Provide the (x, y) coordinate of the cell's center where the given text is located.  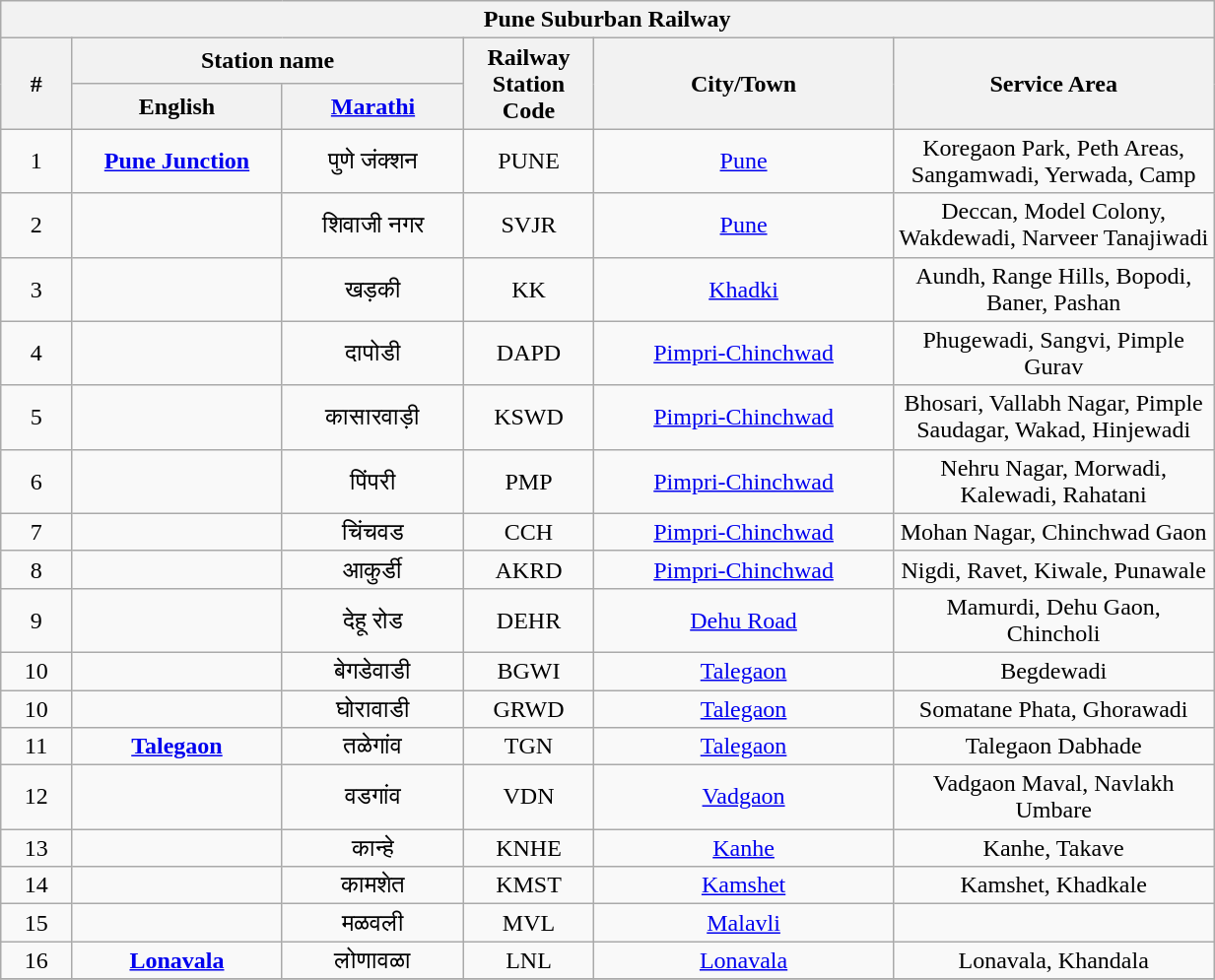
1 (36, 162)
बेगडेवाडी (372, 671)
Phugewadi, Sangvi, Pimple Gurav (1054, 353)
English (177, 106)
दापोडी (372, 353)
कान्हे (372, 848)
Kanhe (743, 848)
4 (36, 353)
Mohan Nagar, Chinchwad Gaon (1054, 532)
शिवाजी नगर (372, 225)
Vadgaon Maval, Navlakh Umbare (1054, 798)
GRWD (529, 708)
# (36, 84)
12 (36, 798)
8 (36, 569)
वडगांव (372, 798)
Dehu Road (743, 621)
पिंपरी (372, 481)
Vadgaon (743, 798)
KNHE (529, 848)
पुणे जंक्शन (372, 162)
DEHR (529, 621)
Lonavala, Khandala (1054, 960)
खड़की (372, 290)
Mamurdi, Dehu Gaon, Chincholi (1054, 621)
तळेगांव (372, 747)
Malavli (743, 923)
देहू रोड (372, 621)
कासारवाड़ी (372, 418)
Khadki (743, 290)
मळवली (372, 923)
AKRD (529, 569)
Railway Station Code (529, 84)
11 (36, 747)
SVJR (529, 225)
Kamshet, Khadkale (1054, 885)
Kamshet (743, 885)
Pune Suburban Railway (607, 20)
Talegaon Dabhade (1054, 747)
KK (529, 290)
7 (36, 532)
15 (36, 923)
6 (36, 481)
DAPD (529, 353)
16 (36, 960)
Marathi (372, 106)
चिंचवड (372, 532)
2 (36, 225)
लोणावळा (372, 960)
Service Area (1054, 84)
CCH (529, 532)
कामशेत (372, 885)
3 (36, 290)
घोरावाडी (372, 708)
Kanhe, Takave (1054, 848)
Begdewadi (1054, 671)
5 (36, 418)
TGN (529, 747)
VDN (529, 798)
Nigdi, Ravet, Kiwale, Punawale (1054, 569)
Aundh, Range Hills, Bopodi, Baner, Pashan (1054, 290)
KMST (529, 885)
PMP (529, 481)
Bhosari, Vallabh Nagar, Pimple Saudagar, Wakad, Hinjewadi (1054, 418)
Nehru Nagar, Morwadi, Kalewadi, Rahatani (1054, 481)
BGWI (529, 671)
14 (36, 885)
LNL (529, 960)
13 (36, 848)
Koregaon Park, Peth Areas, Sangamwadi, Yerwada, Camp (1054, 162)
MVL (529, 923)
आकुर्डी (372, 569)
Deccan, Model Colony, Wakdewadi, Narveer Tanajiwadi (1054, 225)
City/Town (743, 84)
Station name (268, 61)
KSWD (529, 418)
Somatane Phata, Ghorawadi (1054, 708)
PUNE (529, 162)
Pune Junction (177, 162)
9 (36, 621)
